Detect which cell encompasses the target text, then output its (X, Y) center coordinate. 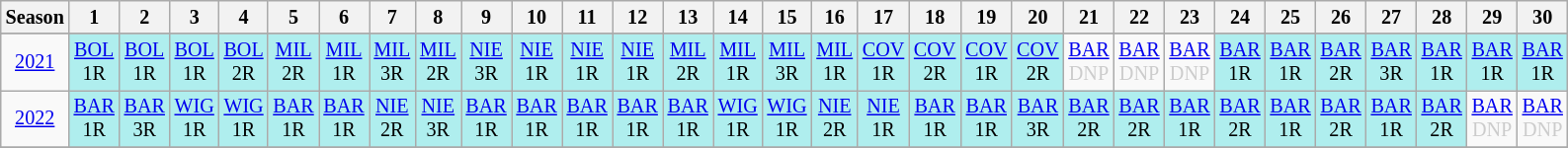
7 (393, 18)
13 (688, 18)
21 (1089, 18)
BOL2R (244, 62)
4 (244, 18)
25 (1290, 18)
18 (935, 18)
9 (486, 18)
2 (144, 18)
14 (738, 18)
28 (1443, 18)
29 (1492, 18)
3 (195, 18)
20 (1037, 18)
22 (1138, 18)
26 (1342, 18)
11 (587, 18)
6 (344, 18)
8 (439, 18)
17 (883, 18)
5 (292, 18)
Season (36, 18)
12 (638, 18)
19 (986, 18)
30 (1543, 18)
24 (1241, 18)
16 (834, 18)
10 (537, 18)
1 (95, 18)
2021 (36, 62)
23 (1190, 18)
15 (787, 18)
2022 (36, 119)
27 (1391, 18)
